Pinpoint the cell where the given text exists, returning its (X, Y) midpoint coordinate. 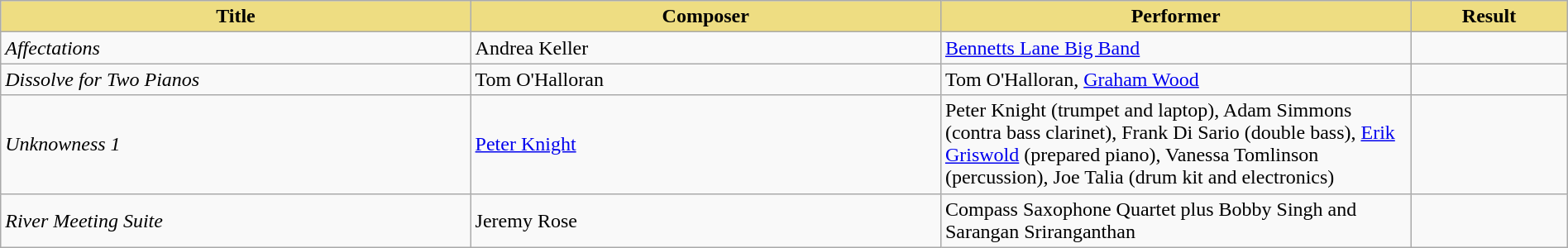
Compass Saxophone Quartet plus Bobby Singh and Sarangan Sriranganthan (1175, 220)
Unknowness 1 (236, 144)
Title (236, 17)
Affectations (236, 48)
River Meeting Suite (236, 220)
Performer (1175, 17)
Peter Knight (705, 144)
Bennetts Lane Big Band (1175, 48)
Tom O'Halloran (705, 79)
Jeremy Rose (705, 220)
Composer (705, 17)
Dissolve for Two Pianos (236, 79)
Tom O'Halloran, Graham Wood (1175, 79)
Result (1489, 17)
Andrea Keller (705, 48)
